From the cell containing the given text, extract its center point as (x, y) coordinate. 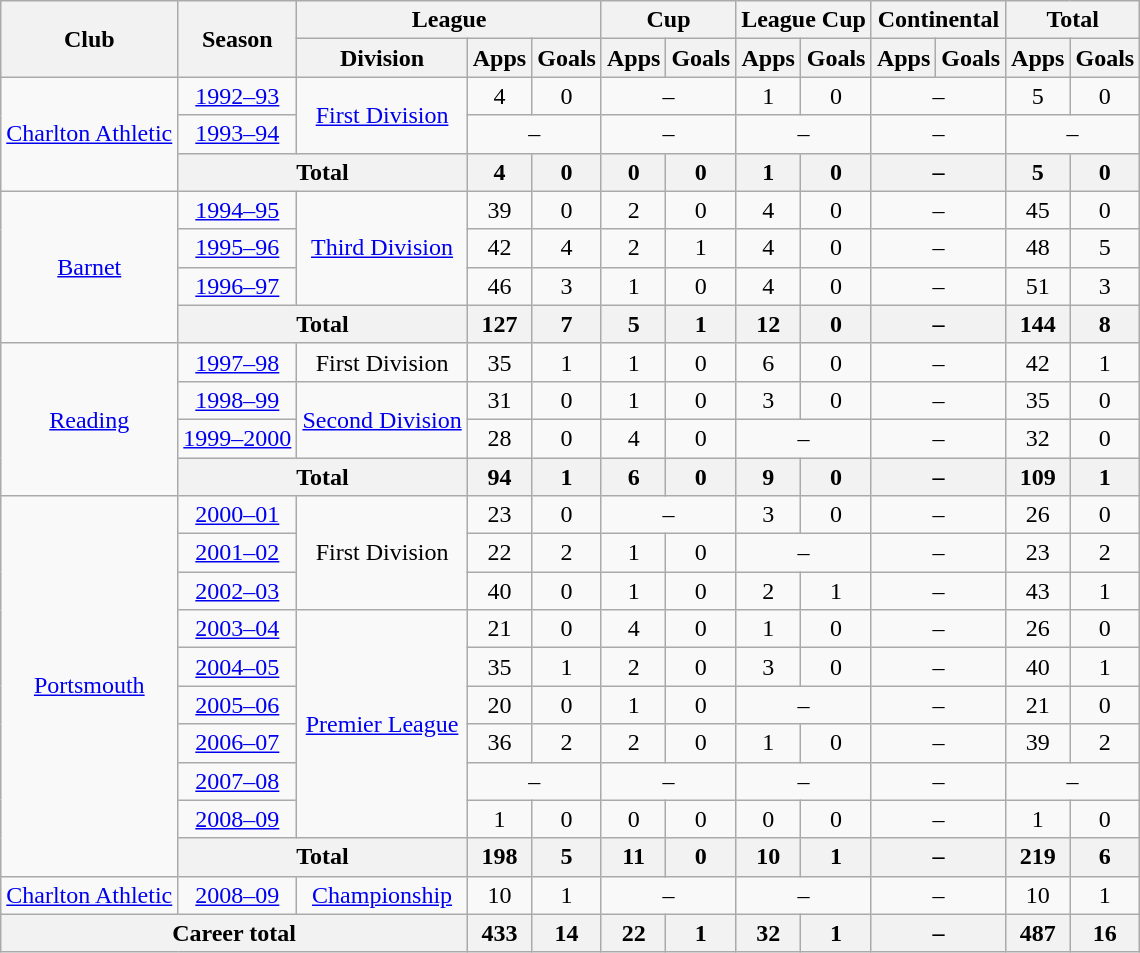
1995–96 (238, 248)
127 (499, 324)
11 (633, 857)
46 (499, 286)
198 (499, 857)
1998–99 (238, 400)
9 (768, 477)
20 (499, 705)
16 (1105, 933)
43 (1038, 591)
2007–08 (238, 781)
Championship (382, 895)
1996–97 (238, 286)
487 (1038, 933)
2005–06 (238, 705)
109 (1038, 477)
2001–02 (238, 553)
Reading (90, 419)
48 (1038, 248)
1994–95 (238, 210)
8 (1105, 324)
1992–93 (238, 96)
Club (90, 39)
51 (1038, 286)
Portsmouth (90, 686)
94 (499, 477)
Career total (234, 933)
144 (1038, 324)
7 (567, 324)
31 (499, 400)
2000–01 (238, 515)
36 (499, 743)
1997–98 (238, 362)
2004–05 (238, 667)
Continental (938, 20)
2003–04 (238, 629)
1999–2000 (238, 438)
45 (1038, 210)
28 (499, 438)
Premier League (382, 724)
Third Division (382, 248)
14 (567, 933)
Second Division (382, 419)
2006–07 (238, 743)
1993–94 (238, 134)
League (450, 20)
Season (238, 39)
2002–03 (238, 591)
Cup (668, 20)
433 (499, 933)
League Cup (804, 20)
Division (382, 58)
219 (1038, 857)
12 (768, 324)
Barnet (90, 267)
